Capture the cell that displays the provided text and extract its (x, y) central coordinate. 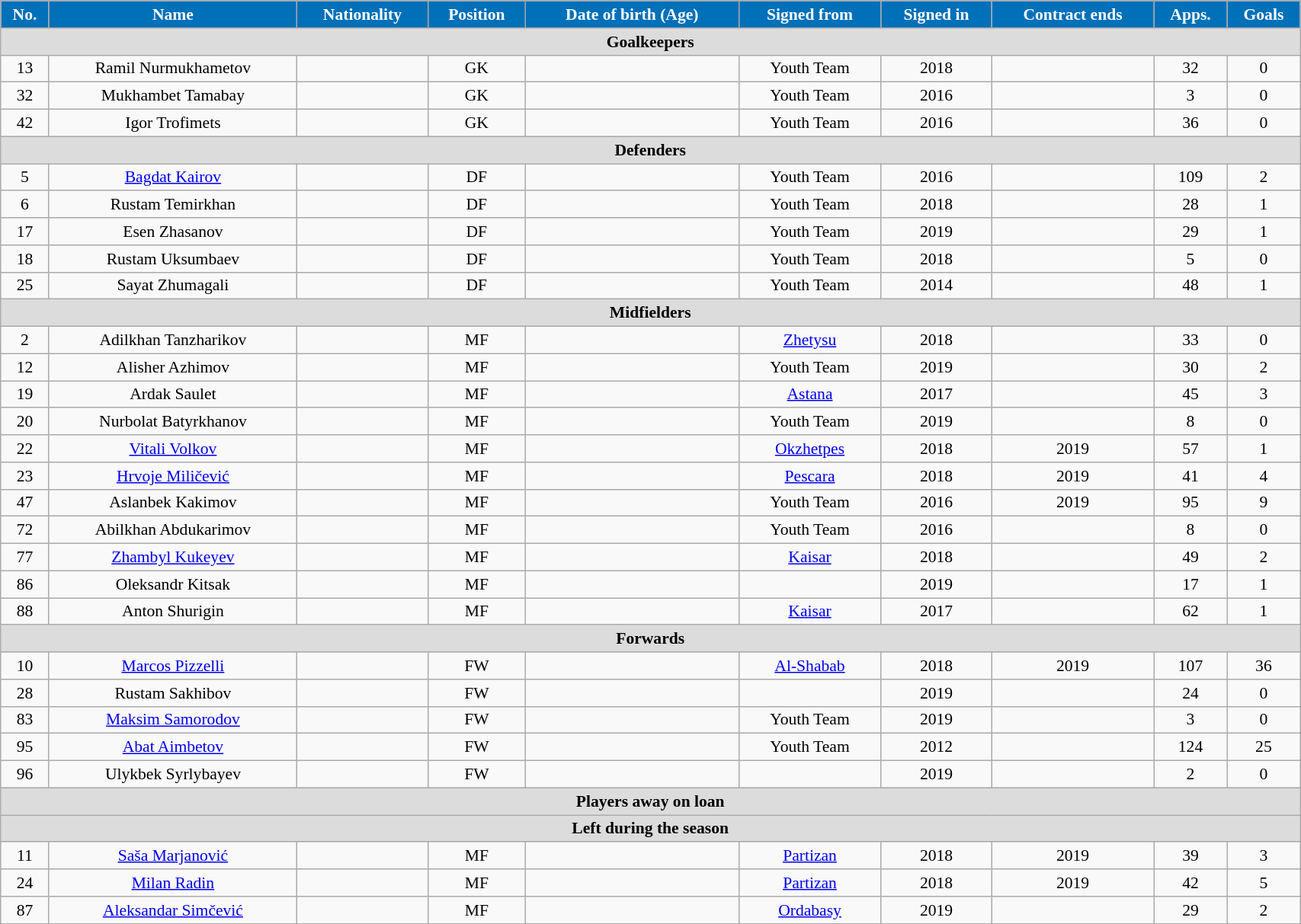
Okzhetpes (809, 449)
47 (25, 503)
87 (25, 910)
Saša Marjanović (172, 856)
Contract ends (1073, 14)
23 (25, 476)
Nationality (363, 14)
Zhambyl Kukeyev (172, 558)
86 (25, 584)
13 (25, 69)
18 (25, 259)
Position (476, 14)
12 (25, 367)
Vitali Volkov (172, 449)
72 (25, 530)
11 (25, 856)
Rustam Temirkhan (172, 205)
Rustam Uksumbaev (172, 259)
10 (25, 666)
Date of birth (Age) (632, 14)
Milan Radin (172, 883)
Nurbolat Batyrkhanov (172, 422)
Apps. (1190, 14)
Ulykbek Syrlybayev (172, 775)
Aleksandar Simčević (172, 910)
4 (1264, 476)
Hrvoje Miličević (172, 476)
Ordabasy (809, 910)
6 (25, 205)
107 (1190, 666)
Igor Trofimets (172, 123)
124 (1190, 747)
77 (25, 558)
Mukhambet Tamabay (172, 96)
Ardak Saulet (172, 395)
9 (1264, 503)
Al-Shabab (809, 666)
Pescara (809, 476)
2014 (936, 286)
No. (25, 14)
Midfielders (651, 313)
Maksim Samorodov (172, 720)
Alisher Azhimov (172, 367)
Aslanbek Kakimov (172, 503)
Forwards (651, 639)
Anton Shurigin (172, 612)
Rustam Sakhibov (172, 693)
Name (172, 14)
30 (1190, 367)
62 (1190, 612)
49 (1190, 558)
Defenders (651, 150)
Esen Zhasanov (172, 232)
Marcos Pizzelli (172, 666)
22 (25, 449)
2012 (936, 747)
Signed in (936, 14)
Bagdat Kairov (172, 177)
Zhetysu (809, 341)
83 (25, 720)
Ramil Nurmukhametov (172, 69)
Players away on loan (651, 801)
Astana (809, 395)
96 (25, 775)
20 (25, 422)
19 (25, 395)
57 (1190, 449)
48 (1190, 286)
Sayat Zhumagali (172, 286)
Signed from (809, 14)
109 (1190, 177)
Goals (1264, 14)
45 (1190, 395)
Left during the season (651, 829)
Oleksandr Kitsak (172, 584)
41 (1190, 476)
39 (1190, 856)
Adilkhan Tanzharikov (172, 341)
Goalkeepers (651, 42)
33 (1190, 341)
Abilkhan Abdukarimov (172, 530)
88 (25, 612)
Abat Aimbetov (172, 747)
